For the text-containing cell, return its midpoint in (X, Y) coordinate format. 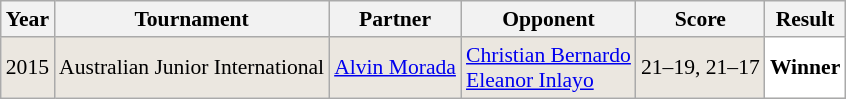
Result (806, 19)
Alvin Morada (395, 68)
Christian Bernardo Eleanor Inlayo (548, 68)
Year (28, 19)
Winner (806, 68)
Australian Junior International (192, 68)
Score (700, 19)
Opponent (548, 19)
21–19, 21–17 (700, 68)
Tournament (192, 19)
2015 (28, 68)
Partner (395, 19)
